Pinpoint the cell where the given text exists, returning its [X, Y] midpoint coordinate. 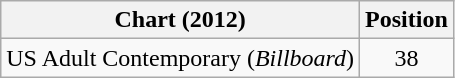
38 [407, 58]
Chart (2012) [180, 20]
US Adult Contemporary (Billboard) [180, 58]
Position [407, 20]
